Pinpoint the cell where the given text exists, returning its [X, Y] midpoint coordinate. 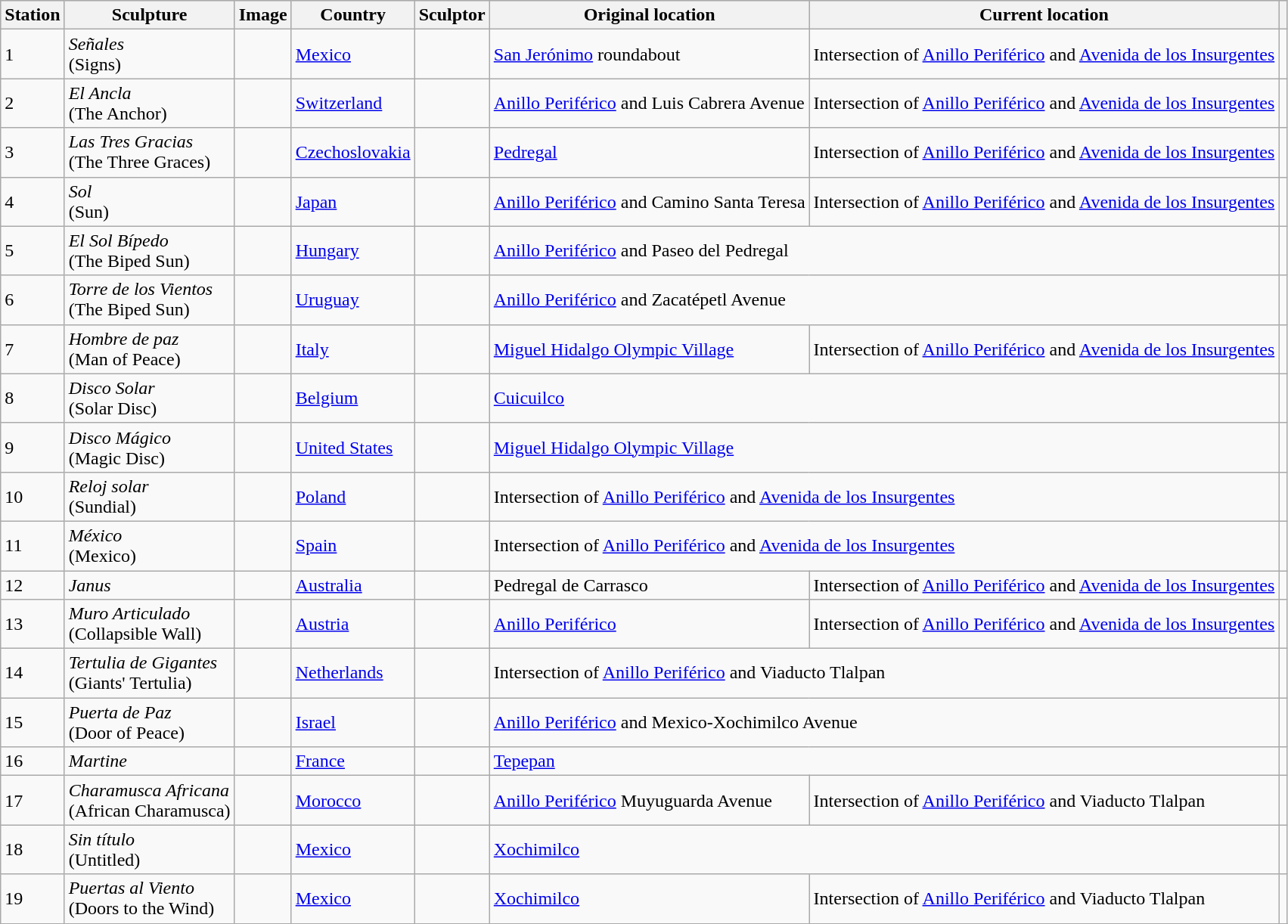
Original location [649, 15]
Belgium [352, 398]
Puerta de Paz(Door of Peace) [150, 723]
3 [33, 153]
Image [263, 15]
Las Tres Gracias(The Three Graces) [150, 153]
4 [33, 201]
Muro Articulado(Collapsible Wall) [150, 625]
Australia [352, 584]
El Sol Bípedo(The Biped Sun) [150, 251]
Sin título(Untitled) [150, 850]
Poland [352, 496]
Czechoslovakia [352, 153]
19 [33, 898]
Netherlands [352, 673]
5 [33, 251]
Japan [352, 201]
Torre de los Vientos(The Biped Sun) [150, 299]
United States [352, 448]
Pedregal de Carrasco [649, 584]
Charamusca Africana(African Charamusca) [150, 800]
Hungary [352, 251]
Reloj solar(Sundial) [150, 496]
Anillo Periférico and Paseo del Pedregal [884, 251]
Sculpture [150, 15]
Spain [352, 546]
Austria [352, 625]
Puertas al Viento(Doors to the Wind) [150, 898]
14 [33, 673]
Uruguay [352, 299]
Martine [150, 761]
11 [33, 546]
Country [352, 15]
18 [33, 850]
10 [33, 496]
Disco Mágico(Magic Disc) [150, 448]
12 [33, 584]
Current location [1044, 15]
2 [33, 103]
Señales(Signs) [150, 54]
Janus [150, 584]
6 [33, 299]
Anillo Periférico and Zacatépetl Avenue [884, 299]
México(Mexico) [150, 546]
15 [33, 723]
Anillo Periférico Muyuguarda Avenue [649, 800]
1 [33, 54]
Switzerland [352, 103]
Hombre de paz(Man of Peace) [150, 349]
8 [33, 398]
Sol(Sun) [150, 201]
Disco Solar(Solar Disc) [150, 398]
Anillo Periférico [649, 625]
Pedregal [649, 153]
Italy [352, 349]
San Jerónimo roundabout [649, 54]
16 [33, 761]
13 [33, 625]
Anillo Periférico and Mexico-Xochimilco Avenue [884, 723]
France [352, 761]
Sculptor [452, 15]
7 [33, 349]
Israel [352, 723]
Anillo Periférico and Luis Cabrera Avenue [649, 103]
Tertulia de Gigantes(Giants' Tertulia) [150, 673]
17 [33, 800]
El Ancla(The Anchor) [150, 103]
Station [33, 15]
9 [33, 448]
Tepepan [884, 761]
Anillo Periférico and Camino Santa Teresa [649, 201]
Morocco [352, 800]
Cuicuilco [884, 398]
